For the text-containing cell, return its midpoint in [X, Y] coordinate format. 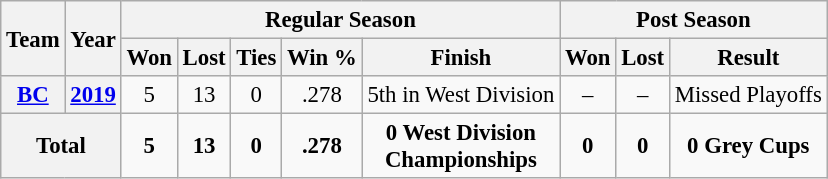
Total [61, 146]
Year [93, 38]
Regular Season [340, 20]
2019 [93, 95]
Post Season [694, 20]
Win % [322, 58]
BC [33, 95]
Ties [256, 58]
5th in West Division [461, 95]
0 West DivisionChampionships [461, 146]
Team [33, 38]
Finish [461, 58]
0 Grey Cups [748, 146]
Result [748, 58]
Missed Playoffs [748, 95]
